Identify which cell holds the provided text, then report its (X, Y) central coordinate. 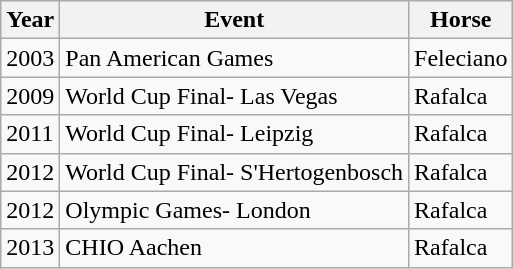
Pan American Games (234, 58)
Event (234, 20)
Year (30, 20)
Feleciano (461, 58)
Olympic Games- London (234, 210)
World Cup Final- S'Hertogenbosch (234, 172)
CHIO Aachen (234, 248)
2013 (30, 248)
Horse (461, 20)
2003 (30, 58)
World Cup Final- Leipzig (234, 134)
2011 (30, 134)
2009 (30, 96)
World Cup Final- Las Vegas (234, 96)
